For the text-containing cell, return its midpoint in [X, Y] coordinate format. 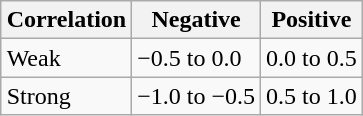
0.0 to 0.5 [312, 58]
Correlation [66, 20]
Weak [66, 58]
Positive [312, 20]
−0.5 to 0.0 [196, 58]
0.5 to 1.0 [312, 96]
−1.0 to −0.5 [196, 96]
Negative [196, 20]
Strong [66, 96]
